Capture the cell that displays the provided text and extract its (x, y) central coordinate. 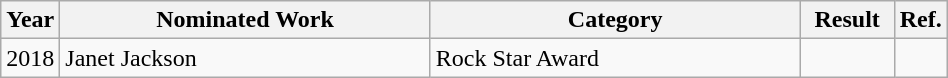
Rock Star Award (615, 58)
2018 (30, 58)
Category (615, 20)
Ref. (920, 20)
Janet Jackson (245, 58)
Nominated Work (245, 20)
Year (30, 20)
Result (847, 20)
